Return the [x, y] coordinate for the center point of the cell that contains the specified text.  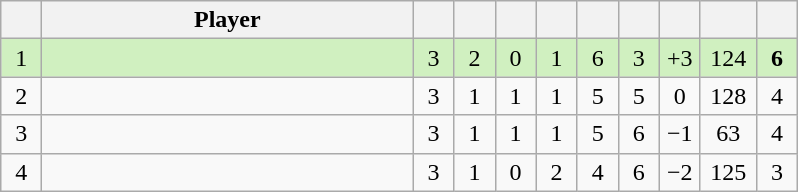
−1 [680, 134]
128 [728, 96]
125 [728, 172]
Player [228, 20]
+3 [680, 58]
−2 [680, 172]
124 [728, 58]
63 [728, 134]
